Provide the [X, Y] coordinate of the cell's center where the given text is located.  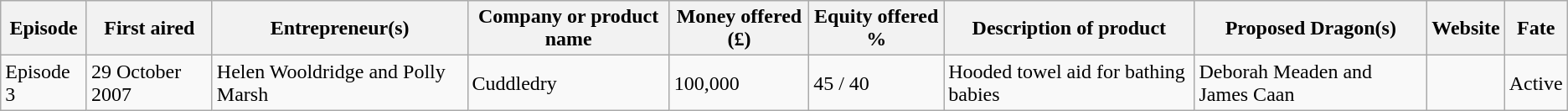
29 October 2007 [149, 82]
Fate [1536, 29]
Hooded towel aid for bathing babies [1069, 82]
Company or product name [568, 29]
Helen Wooldridge and Polly Marsh [340, 82]
100,000 [739, 82]
Equity offered % [876, 29]
Episode [44, 29]
Deborah Meaden and James Caan [1311, 82]
Money offered (£) [739, 29]
Cuddledry [568, 82]
Description of product [1069, 29]
45 / 40 [876, 82]
Episode 3 [44, 82]
Proposed Dragon(s) [1311, 29]
First aired [149, 29]
Website [1466, 29]
Entrepreneur(s) [340, 29]
Active [1536, 82]
